Scan for the cell matching the given text and deliver its (x, y) coordinate at center. 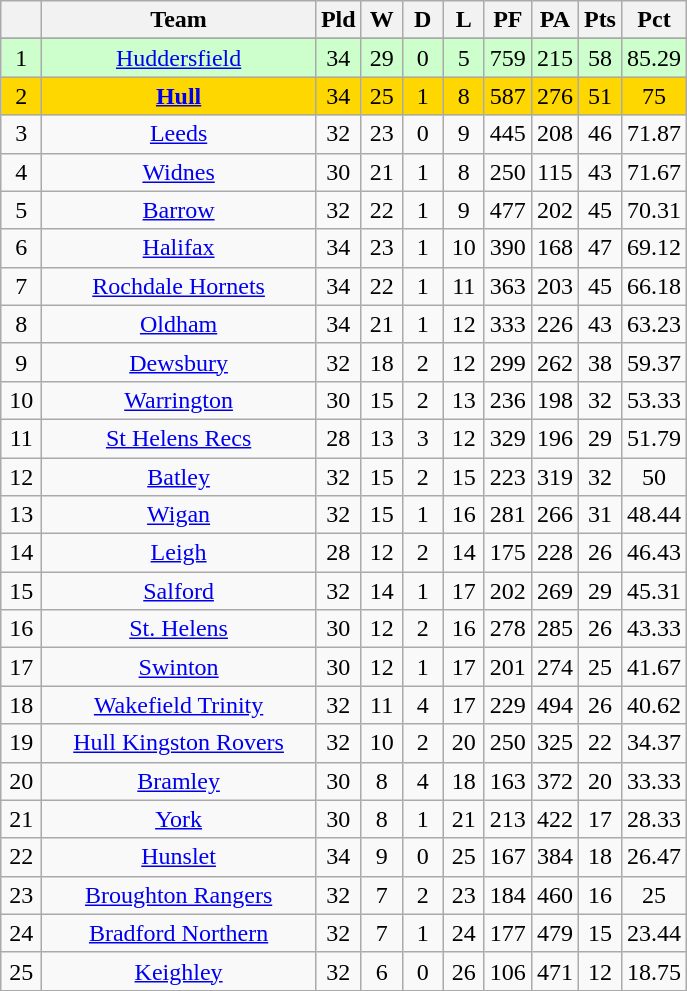
St. Helens (179, 629)
228 (554, 553)
Warrington (179, 400)
Rochdale Hornets (179, 286)
19 (22, 743)
43.33 (654, 629)
274 (554, 667)
329 (508, 438)
66.18 (654, 286)
198 (554, 400)
223 (508, 477)
168 (554, 248)
299 (508, 362)
Batley (179, 477)
460 (554, 895)
Pts (600, 20)
262 (554, 362)
63.23 (654, 324)
325 (554, 743)
50 (654, 477)
372 (554, 781)
31 (600, 515)
Hull (179, 96)
D (422, 20)
York (179, 819)
Huddersfield (179, 58)
Bramley (179, 781)
Halifax (179, 248)
203 (554, 286)
Wakefield Trinity (179, 705)
18.75 (654, 971)
28.33 (654, 819)
47 (600, 248)
471 (554, 971)
St Helens Recs (179, 438)
759 (508, 58)
213 (508, 819)
45.31 (654, 591)
Oldham (179, 324)
48.44 (654, 515)
269 (554, 591)
26.47 (654, 857)
46.43 (654, 553)
196 (554, 438)
106 (508, 971)
167 (508, 857)
226 (554, 324)
Barrow (179, 210)
390 (508, 248)
Widnes (179, 172)
38 (600, 362)
41.67 (654, 667)
Dewsbury (179, 362)
Salford (179, 591)
51 (600, 96)
281 (508, 515)
229 (508, 705)
46 (600, 134)
175 (508, 553)
Swinton (179, 667)
L (464, 20)
Hunslet (179, 857)
69.12 (654, 248)
445 (508, 134)
Hull Kingston Rovers (179, 743)
363 (508, 286)
53.33 (654, 400)
163 (508, 781)
Pct (654, 20)
34.37 (654, 743)
266 (554, 515)
Bradford Northern (179, 933)
494 (554, 705)
278 (508, 629)
Pld (338, 20)
276 (554, 96)
70.31 (654, 210)
Leeds (179, 134)
23.44 (654, 933)
71.87 (654, 134)
587 (508, 96)
51.79 (654, 438)
58 (600, 58)
Keighley (179, 971)
PF (508, 20)
479 (554, 933)
Team (179, 20)
285 (554, 629)
184 (508, 895)
115 (554, 172)
201 (508, 667)
85.29 (654, 58)
33.33 (654, 781)
W (382, 20)
Leigh (179, 553)
215 (554, 58)
177 (508, 933)
75 (654, 96)
236 (508, 400)
40.62 (654, 705)
208 (554, 134)
333 (508, 324)
Broughton Rangers (179, 895)
71.67 (654, 172)
422 (554, 819)
PA (554, 20)
59.37 (654, 362)
477 (508, 210)
384 (554, 857)
319 (554, 477)
Wigan (179, 515)
